Identify which cell holds the provided text, then report its (x, y) central coordinate. 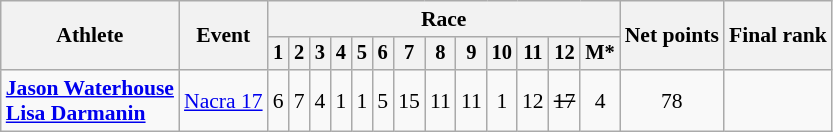
3 (320, 54)
78 (672, 100)
Nacra 17 (224, 100)
Race (444, 19)
10 (502, 54)
Net points (672, 36)
8 (440, 54)
17 (565, 100)
2 (300, 54)
Final rank (778, 36)
Jason WaterhouseLisa Darmanin (90, 100)
Event (224, 36)
15 (409, 100)
9 (472, 54)
M* (600, 54)
Athlete (90, 36)
